Search for the cell housing the specified text and yield its (X, Y) center coordinate. 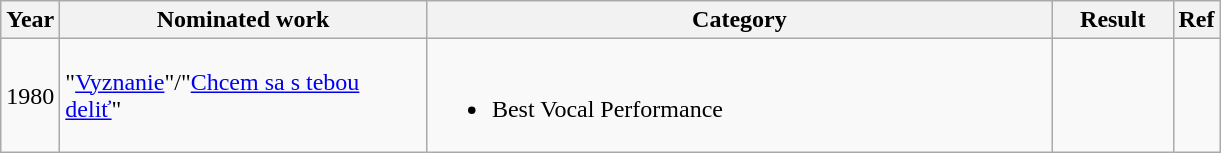
Result (1112, 20)
Category (739, 20)
1980 (30, 96)
Year (30, 20)
"Vyznanie"/"Chcem sa s tebou deliť" (244, 96)
Nominated work (244, 20)
Best Vocal Performance (739, 96)
Ref (1196, 20)
